Return the [X, Y] coordinate for the center point of the cell that contains the specified text.  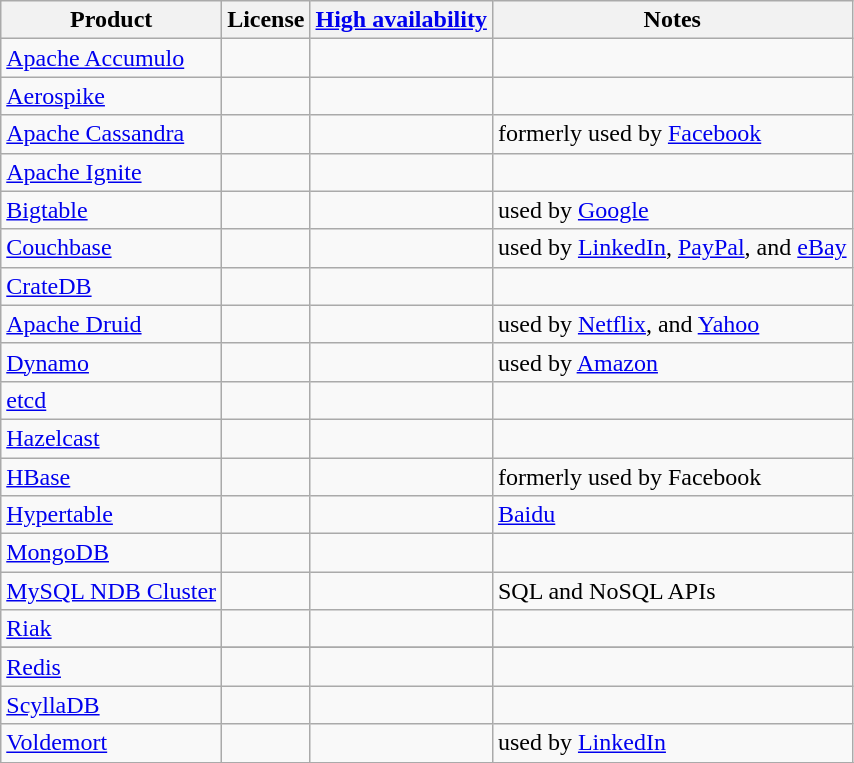
Hypertable [112, 515]
SQL and NoSQL APIs [672, 591]
used by LinkedIn [672, 743]
CrateDB [112, 286]
used by Amazon [672, 362]
used by LinkedIn, PayPal, and eBay [672, 248]
Apache Cassandra [112, 134]
MongoDB [112, 553]
High availability [401, 20]
ScyllaDB [112, 705]
Riak [112, 629]
MySQL NDB Cluster [112, 591]
Couchbase [112, 248]
Baidu [672, 515]
Dynamo [112, 362]
Aerospike [112, 96]
Apache Druid [112, 324]
Hazelcast [112, 438]
Voldemort [112, 743]
Apache Ignite [112, 172]
Bigtable [112, 210]
Apache Accumulo [112, 58]
used by Netflix, and Yahoo [672, 324]
Notes [672, 20]
Redis [112, 667]
etcd [112, 400]
used by Google [672, 210]
HBase [112, 477]
License [266, 20]
Product [112, 20]
